For the text-containing cell, return its midpoint in [x, y] coordinate format. 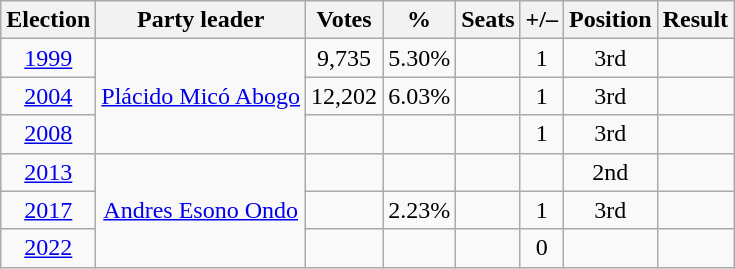
% [420, 20]
0 [542, 248]
2nd [610, 172]
Seats [488, 20]
12,202 [344, 96]
6.03% [420, 96]
2004 [48, 96]
1999 [48, 58]
Plácido Micó Abogo [201, 96]
Votes [344, 20]
2017 [48, 210]
Andres Esono Ondo [201, 210]
Party leader [201, 20]
5.30% [420, 58]
+/– [542, 20]
2022 [48, 248]
9,735 [344, 58]
Position [610, 20]
2008 [48, 134]
2.23% [420, 210]
Election [48, 20]
2013 [48, 172]
Result [695, 20]
